Provide the [X, Y] coordinate of the cell's center where the given text is located.  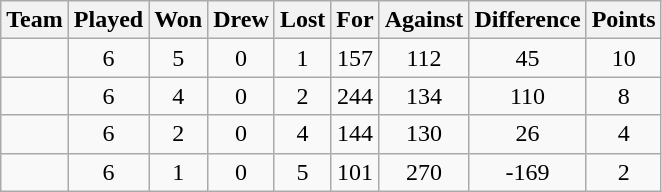
Drew [242, 20]
134 [424, 96]
112 [424, 58]
-169 [528, 172]
144 [355, 134]
Lost [302, 20]
270 [424, 172]
157 [355, 58]
8 [624, 96]
130 [424, 134]
Won [178, 20]
Difference [528, 20]
10 [624, 58]
101 [355, 172]
Team [35, 20]
26 [528, 134]
45 [528, 58]
Against [424, 20]
Points [624, 20]
For [355, 20]
Played [108, 20]
110 [528, 96]
244 [355, 96]
